From the cell containing the given text, extract its center point as (x, y) coordinate. 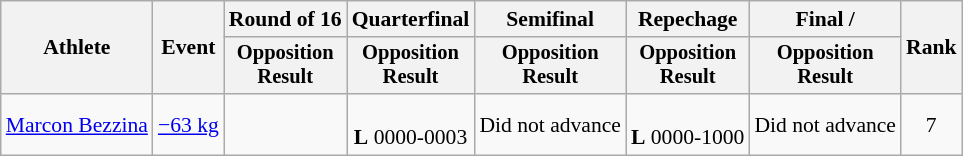
−63 kg (188, 124)
Semifinal (550, 19)
Quarterfinal (411, 19)
Athlete (77, 48)
Event (188, 48)
Rank (932, 48)
L 0000-0003 (411, 124)
Marcon Bezzina (77, 124)
7 (932, 124)
Final / (825, 19)
Round of 16 (286, 19)
Repechage (688, 19)
L 0000-1000 (688, 124)
